Identify which cell holds the provided text, then report its (X, Y) central coordinate. 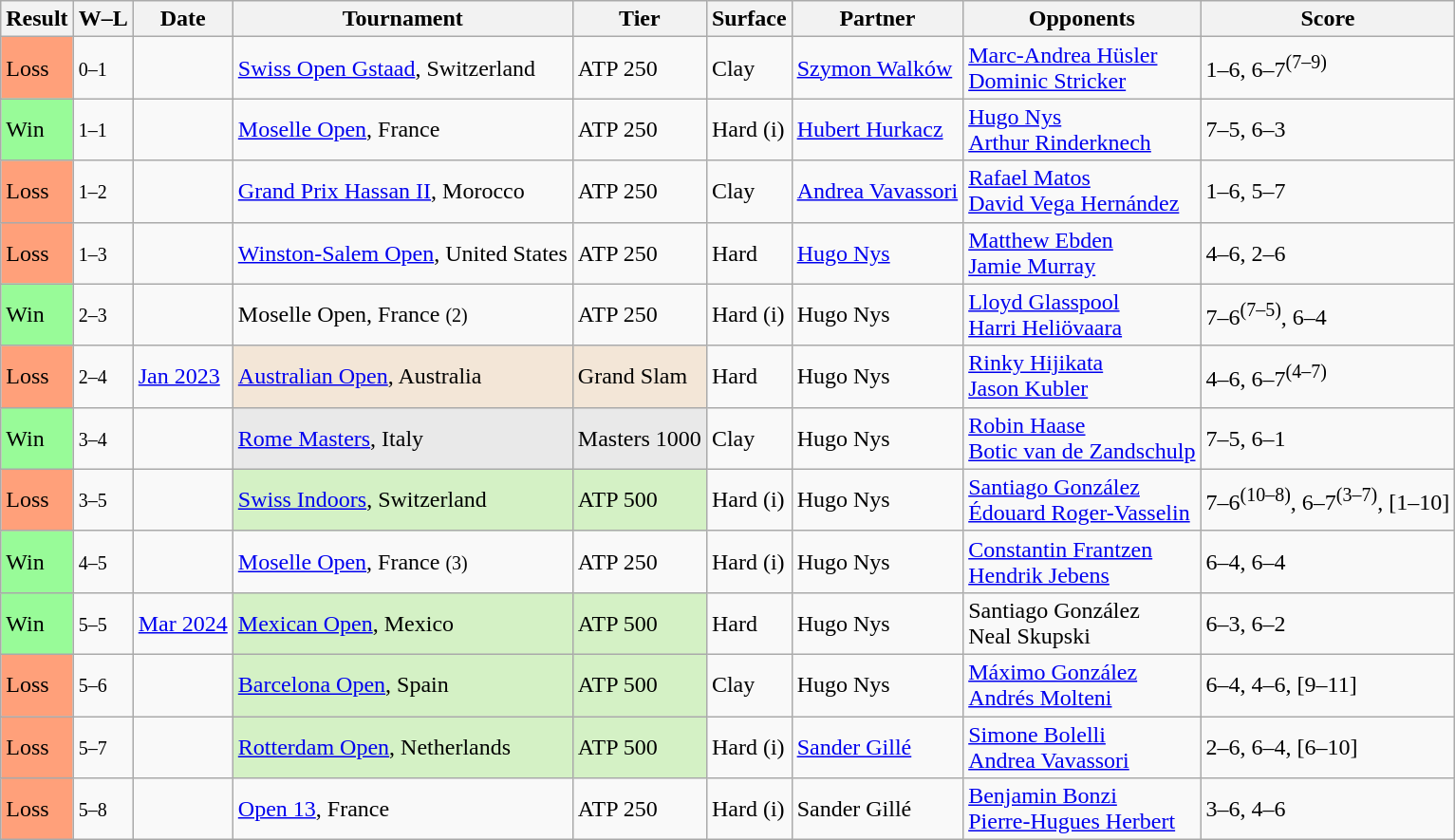
Rome Masters, Italy (402, 439)
W–L (103, 19)
6–4, 4–6, [9–11] (1328, 685)
Robin Haase Botic van de Zandschulp (1082, 439)
Grand Slam (640, 376)
1–2 (103, 192)
5–6 (103, 685)
Swiss Open Gstaad, Switzerland (402, 68)
Rotterdam Open, Netherlands (402, 746)
3–5 (103, 499)
Rinky Hijikata Jason Kubler (1082, 376)
6–3, 6–2 (1328, 623)
5–5 (103, 623)
Rafael Matos David Vega Hernández (1082, 192)
4–5 (103, 562)
Szymon Walków (877, 68)
Jan 2023 (182, 376)
Lloyd Glasspool Harri Heliövaara (1082, 315)
Date (182, 19)
Winston-Salem Open, United States (402, 252)
1–3 (103, 252)
2–3 (103, 315)
Australian Open, Australia (402, 376)
Moselle Open, France (402, 129)
Moselle Open, France (2) (402, 315)
Santiago González Neal Skupski (1082, 623)
Barcelona Open, Spain (402, 685)
Partner (877, 19)
Open 13, France (402, 809)
Score (1328, 19)
2–4 (103, 376)
Benjamin Bonzi Pierre-Hugues Herbert (1082, 809)
0–1 (103, 68)
Andrea Vavassori (877, 192)
4–6, 2–6 (1328, 252)
Máximo González Andrés Molteni (1082, 685)
Mar 2024 (182, 623)
7–5, 6–3 (1328, 129)
Hubert Hurkacz (877, 129)
Hugo Nys Arthur Rinderknech (1082, 129)
Constantin Frantzen Hendrik Jebens (1082, 562)
1–6, 6–7(7–9) (1328, 68)
Result (37, 19)
Marc-Andrea Hüsler Dominic Stricker (1082, 68)
Simone Bolelli Andrea Vavassori (1082, 746)
Moselle Open, France (3) (402, 562)
Santiago González Édouard Roger-Vasselin (1082, 499)
Masters 1000 (640, 439)
7–6(7–5), 6–4 (1328, 315)
5–7 (103, 746)
3–6, 4–6 (1328, 809)
Tournament (402, 19)
Matthew Ebden Jamie Murray (1082, 252)
1–1 (103, 129)
Mexican Open, Mexico (402, 623)
4–6, 6–7(4–7) (1328, 376)
3–4 (103, 439)
Swiss Indoors, Switzerland (402, 499)
7–5, 6–1 (1328, 439)
1–6, 5–7 (1328, 192)
6–4, 6–4 (1328, 562)
Surface (749, 19)
Opponents (1082, 19)
7–6(10–8), 6–7(3–7), [1–10] (1328, 499)
Grand Prix Hassan II, Morocco (402, 192)
5–8 (103, 809)
2–6, 6–4, [6–10] (1328, 746)
Tier (640, 19)
